Pinpoint the cell where the given text exists, returning its [X, Y] midpoint coordinate. 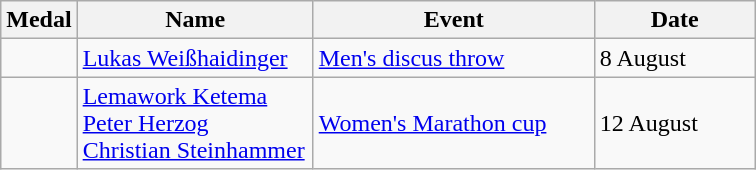
Men's discus throw [454, 58]
12 August [674, 123]
Women's Marathon cup [454, 123]
8 August [674, 58]
Date [674, 20]
Lemawork KetemaPeter HerzogChristian Steinhammer [195, 123]
Lukas Weißhaidinger [195, 58]
Medal [39, 20]
Name [195, 20]
Event [454, 20]
